Scan for the cell matching the given text and deliver its [x, y] coordinate at center. 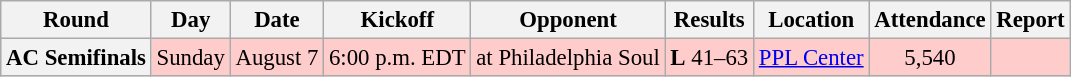
L 41–63 [709, 58]
August 7 [277, 58]
6:00 p.m. EDT [398, 58]
Kickoff [398, 20]
PPL Center [812, 58]
Attendance [930, 20]
Date [277, 20]
Report [1030, 20]
Sunday [190, 58]
Round [76, 20]
Opponent [568, 20]
5,540 [930, 58]
AC Semifinals [76, 58]
Day [190, 20]
Location [812, 20]
at Philadelphia Soul [568, 58]
Results [709, 20]
